Pinpoint the cell where the given text exists, returning its (X, Y) midpoint coordinate. 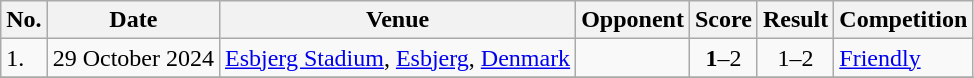
1. (24, 58)
Date (133, 20)
Competition (904, 20)
No. (24, 20)
Opponent (633, 20)
Result (795, 20)
Esbjerg Stadium, Esbjerg, Denmark (398, 58)
29 October 2024 (133, 58)
Venue (398, 20)
Friendly (904, 58)
Score (723, 20)
